Search for the cell housing the specified text and yield its [X, Y] center coordinate. 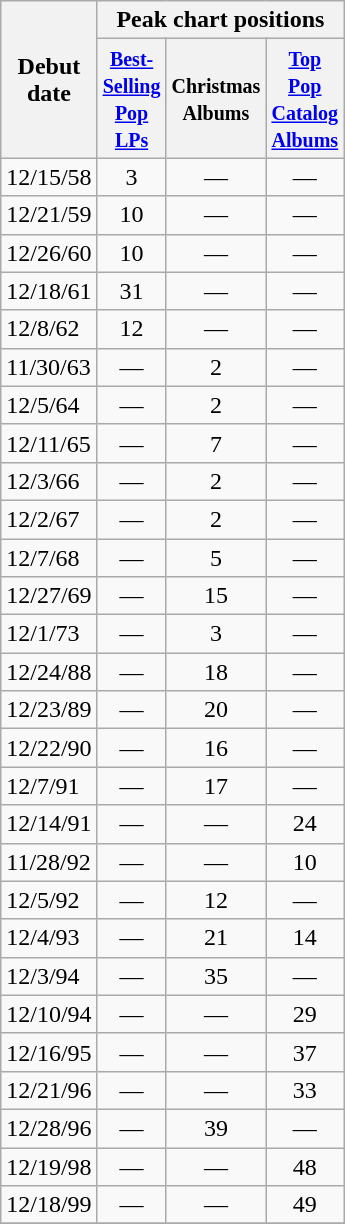
Christmas Albums [216, 98]
20 [216, 710]
12/11/65 [49, 443]
24 [305, 824]
12/5/92 [49, 900]
Best-Selling Pop LPs [132, 98]
12/28/96 [49, 1128]
33 [305, 1090]
15 [216, 596]
12/7/68 [49, 557]
11/30/63 [49, 367]
12/22/90 [49, 748]
12/15/58 [49, 177]
14 [305, 938]
35 [216, 976]
12/3/66 [49, 481]
12/24/88 [49, 672]
37 [305, 1052]
48 [305, 1167]
12/19/98 [49, 1167]
21 [216, 938]
18 [216, 672]
12/21/59 [49, 215]
12/14/91 [49, 824]
12/18/99 [49, 1205]
12/8/62 [49, 329]
12/26/60 [49, 253]
12/27/69 [49, 596]
12/16/95 [49, 1052]
11/28/92 [49, 862]
12/4/93 [49, 938]
12/5/64 [49, 405]
17 [216, 786]
Top Pop Catalog Albums [305, 98]
5 [216, 557]
Debut date [49, 80]
16 [216, 748]
49 [305, 1205]
12/18/61 [49, 291]
29 [305, 1014]
Peak chart positions [220, 20]
12/1/73 [49, 634]
12/10/94 [49, 1014]
12/21/96 [49, 1090]
7 [216, 443]
39 [216, 1128]
12/2/67 [49, 519]
12/3/94 [49, 976]
12/7/91 [49, 786]
31 [132, 291]
12/23/89 [49, 710]
